Pinpoint the cell where the given text exists, returning its [X, Y] midpoint coordinate. 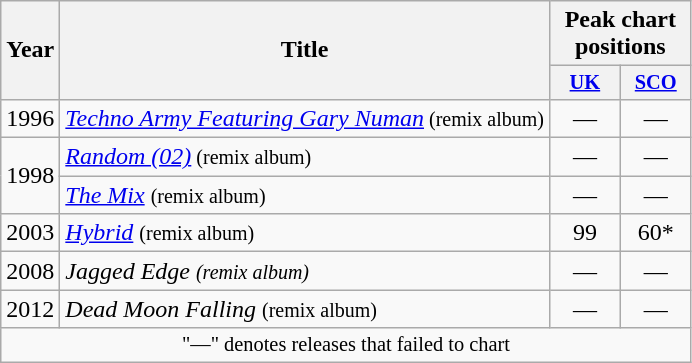
The Mix (remix album) [305, 195]
Title [305, 50]
Jagged Edge (remix album) [305, 271]
UK [584, 83]
2012 [30, 309]
60* [656, 233]
2008 [30, 271]
Techno Army Featuring Gary Numan (remix album) [305, 118]
2003 [30, 233]
Hybrid (remix album) [305, 233]
Dead Moon Falling (remix album) [305, 309]
Year [30, 50]
Random (02) (remix album) [305, 157]
1998 [30, 176]
1996 [30, 118]
"—" denotes releases that failed to chart [346, 345]
99 [584, 233]
Peak chart positions [620, 34]
SCO [656, 83]
